Find where the given text appears and provide that cell's center as [X, Y] coordinate. 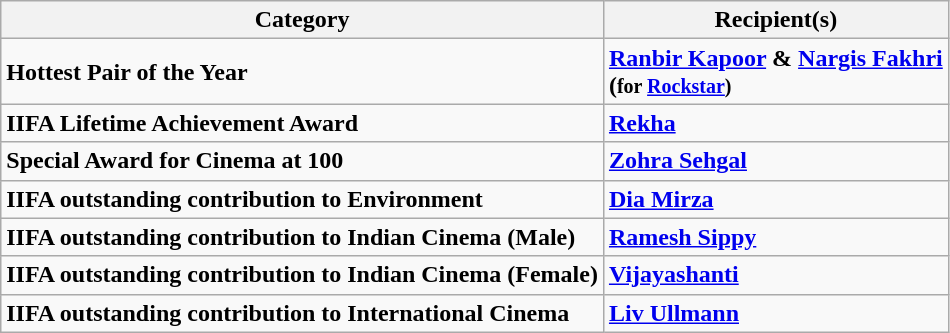
Liv Ullmann [776, 313]
Dia Mirza [776, 199]
IIFA outstanding contribution to International Cinema [302, 313]
Rekha [776, 123]
Ranbir Kapoor & Nargis Fakhri(for Rockstar) [776, 72]
Ramesh Sippy [776, 237]
Special Award for Cinema at 100 [302, 161]
IIFA outstanding contribution to Indian Cinema (Male) [302, 237]
Recipient(s) [776, 20]
IIFA outstanding contribution to Environment [302, 199]
Vijayashanti [776, 275]
Hottest Pair of the Year [302, 72]
IIFA Lifetime Achievement Award [302, 123]
Zohra Sehgal [776, 161]
Category [302, 20]
IIFA outstanding contribution to Indian Cinema (Female) [302, 275]
